Pinpoint the cell where the given text exists, returning its [X, Y] midpoint coordinate. 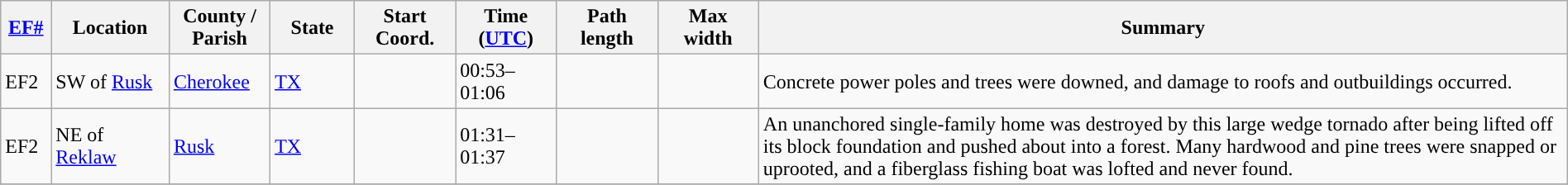
Rusk [219, 146]
SW of Rusk [111, 81]
Time (UTC) [506, 28]
Start Coord. [404, 28]
01:31–01:37 [506, 146]
State [313, 28]
00:53–01:06 [506, 81]
County / Parish [219, 28]
Concrete power poles and trees were downed, and damage to roofs and outbuildings occurred. [1163, 81]
Location [111, 28]
Summary [1163, 28]
Path length [607, 28]
Max width [708, 28]
EF# [26, 28]
NE of Reklaw [111, 146]
Cherokee [219, 81]
